Find where the given text appears and provide that cell's center as [X, Y] coordinate. 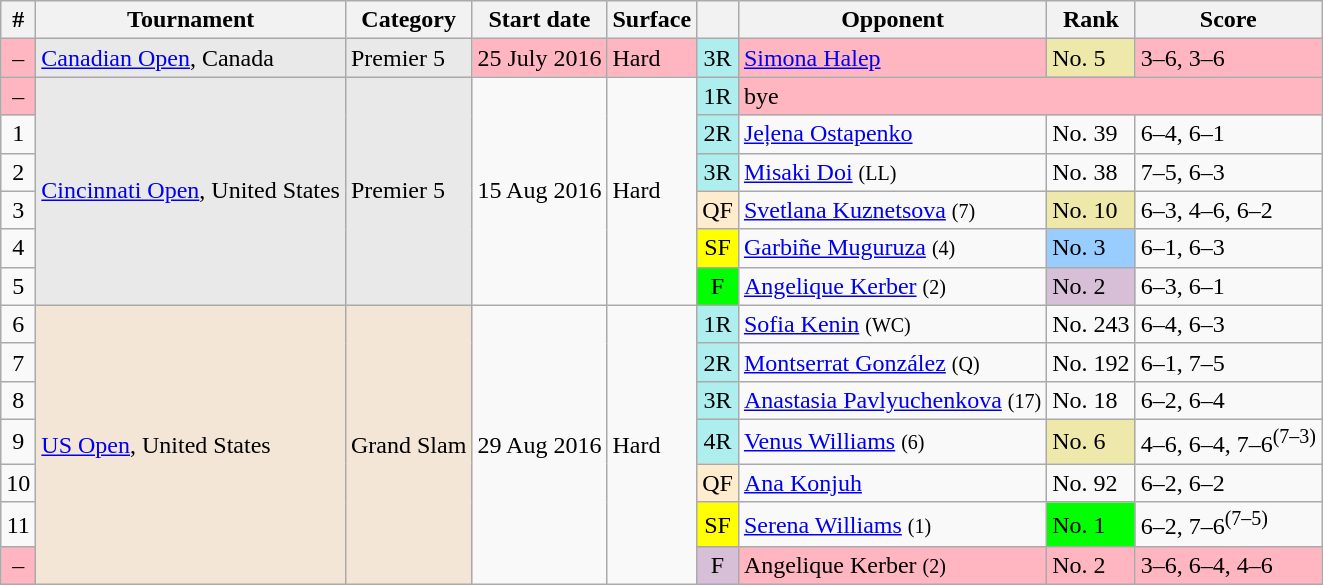
Canadian Open, Canada [191, 58]
Venus Williams (6) [892, 442]
Start date [540, 20]
7 [18, 362]
1 [18, 134]
No. 92 [1091, 483]
6–4, 6–3 [1228, 324]
3 [18, 210]
4–6, 6–4, 7–6(7–3) [1228, 442]
Montserrat González (Q) [892, 362]
Garbiñe Muguruza (4) [892, 248]
Misaki Doi (LL) [892, 172]
2 [18, 172]
bye [1030, 96]
6–2, 6–2 [1228, 483]
Opponent [892, 20]
US Open, United States [191, 444]
Ana Konjuh [892, 483]
Sofia Kenin (WC) [892, 324]
3–6, 6–4, 4–6 [1228, 566]
No. 38 [1091, 172]
5 [18, 286]
Jeļena Ostapenko [892, 134]
11 [18, 524]
No. 243 [1091, 324]
Simona Halep [892, 58]
Category [408, 20]
6–4, 6–1 [1228, 134]
No. 5 [1091, 58]
Anastasia Pavlyuchenkova (17) [892, 400]
Score [1228, 20]
No. 192 [1091, 362]
Grand Slam [408, 444]
No. 39 [1091, 134]
8 [18, 400]
6–1, 7–5 [1228, 362]
6–3, 4–6, 6–2 [1228, 210]
10 [18, 483]
Rank [1091, 20]
6–3, 6–1 [1228, 286]
6–1, 6–3 [1228, 248]
7–5, 6–3 [1228, 172]
Surface [652, 20]
15 Aug 2016 [540, 191]
29 Aug 2016 [540, 444]
4R [718, 442]
Serena Williams (1) [892, 524]
4 [18, 248]
No. 18 [1091, 400]
Tournament [191, 20]
No. 3 [1091, 248]
6–2, 6–4 [1228, 400]
Svetlana Kuznetsova (7) [892, 210]
6 [18, 324]
6–2, 7–6(7–5) [1228, 524]
25 July 2016 [540, 58]
Cincinnati Open, United States [191, 191]
No. 6 [1091, 442]
No. 1 [1091, 524]
No. 10 [1091, 210]
3–6, 3–6 [1228, 58]
# [18, 20]
9 [18, 442]
